Return the [x, y] coordinate for the center point of the cell that contains the specified text.  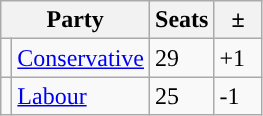
29 [182, 58]
± [238, 20]
25 [182, 96]
+1 [238, 58]
Conservative [81, 58]
-1 [238, 96]
Seats [182, 20]
Labour [81, 96]
Party [76, 20]
